Provide the [x, y] coordinate of the cell's center where the given text is located.  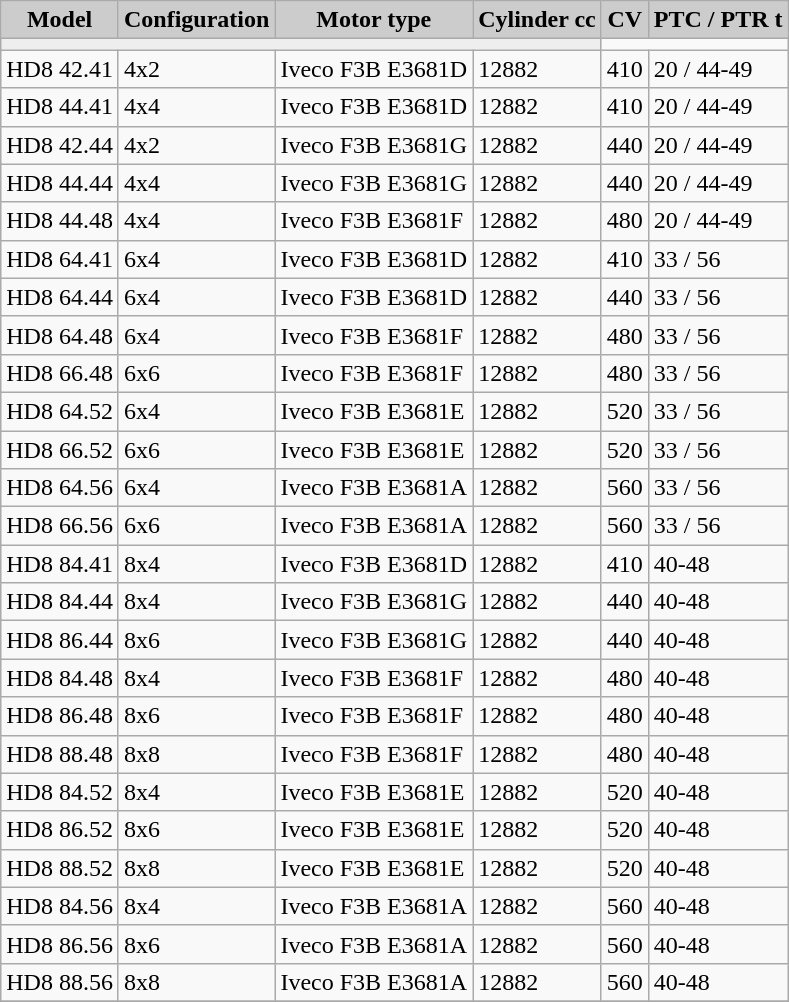
HD8 84.52 [60, 792]
HD8 84.41 [60, 564]
HD8 64.56 [60, 488]
Cylinder cc [538, 20]
Motor type [374, 20]
HD8 64.41 [60, 259]
HD8 86.44 [60, 640]
HD8 88.52 [60, 868]
HD8 64.44 [60, 297]
HD8 66.56 [60, 526]
HD8 42.41 [60, 69]
HD8 44.41 [60, 107]
HD8 86.52 [60, 830]
HD8 64.48 [60, 335]
CV [624, 20]
HD8 42.44 [60, 145]
HD8 86.56 [60, 944]
HD8 66.52 [60, 449]
HD8 44.48 [60, 221]
HD8 44.44 [60, 183]
Model [60, 20]
PTC / PTR t [718, 20]
HD8 86.48 [60, 716]
HD8 88.56 [60, 982]
HD8 84.56 [60, 906]
HD8 64.52 [60, 411]
HD8 88.48 [60, 754]
Configuration [196, 20]
HD8 66.48 [60, 373]
HD8 84.44 [60, 602]
HD8 84.48 [60, 678]
